Detect which cell encompasses the target text, then output its [x, y] center coordinate. 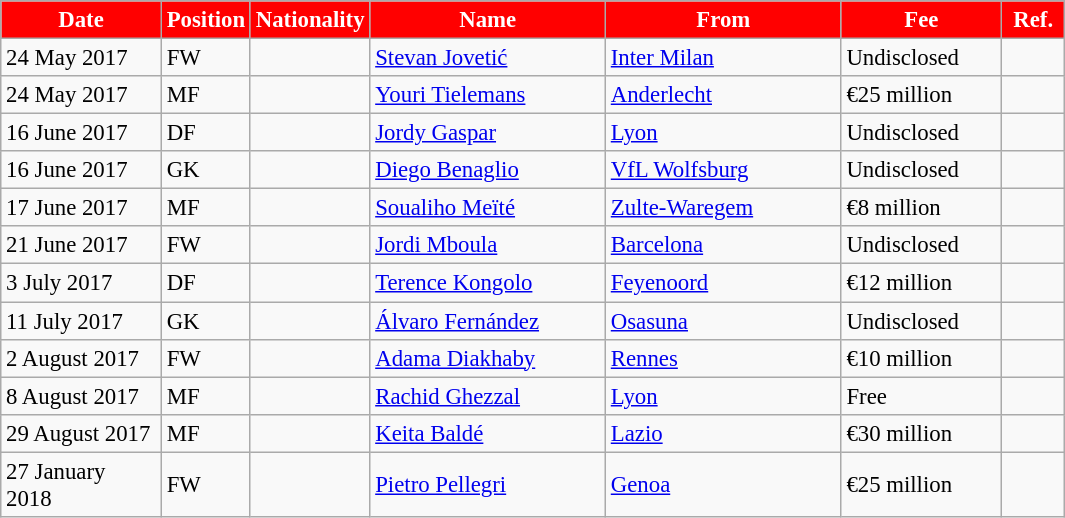
Feyenoord [723, 283]
Álvaro Fernández [488, 321]
Keita Baldé [488, 433]
Rennes [723, 358]
Jordy Gaspar [488, 133]
Adama Diakhaby [488, 358]
Anderlecht [723, 95]
Free [922, 396]
From [723, 20]
Soualiho Meïté [488, 208]
Genoa [723, 484]
€10 million [922, 358]
Rachid Ghezzal [488, 396]
27 January 2018 [82, 484]
Pietro Pellegri [488, 484]
Lazio [723, 433]
Position [206, 20]
Diego Benaglio [488, 170]
Inter Milan [723, 58]
Nationality [310, 20]
Jordi Mboula [488, 245]
Fee [922, 20]
Stevan Jovetić [488, 58]
Youri Tielemans [488, 95]
€12 million [922, 283]
29 August 2017 [82, 433]
Name [488, 20]
3 July 2017 [82, 283]
8 August 2017 [82, 396]
11 July 2017 [82, 321]
21 June 2017 [82, 245]
2 August 2017 [82, 358]
Barcelona [723, 245]
Date [82, 20]
Terence Kongolo [488, 283]
€8 million [922, 208]
€30 million [922, 433]
17 June 2017 [82, 208]
Ref. [1034, 20]
Zulte-Waregem [723, 208]
VfL Wolfsburg [723, 170]
Osasuna [723, 321]
